Capture the cell that displays the provided text and extract its [X, Y] central coordinate. 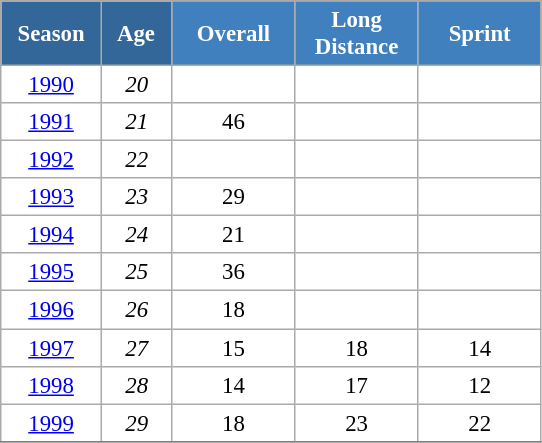
Age [136, 34]
1998 [52, 385]
27 [136, 348]
1994 [52, 235]
17 [356, 385]
1993 [52, 197]
1991 [52, 122]
1996 [52, 310]
Sprint [480, 34]
1990 [52, 85]
36 [234, 273]
1997 [52, 348]
24 [136, 235]
Overall [234, 34]
15 [234, 348]
25 [136, 273]
46 [234, 122]
26 [136, 310]
1999 [52, 423]
12 [480, 385]
28 [136, 385]
Season [52, 34]
20 [136, 85]
1992 [52, 160]
Long Distance [356, 34]
1995 [52, 273]
